Scan for the cell matching the given text and deliver its (x, y) coordinate at center. 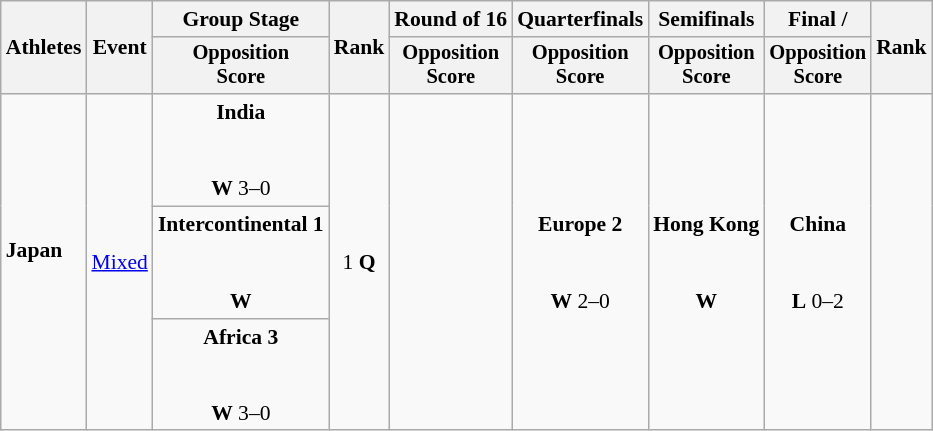
1 Q (360, 262)
Event (119, 48)
ChinaL 0–2 (818, 262)
Africa 3W 3–0 (241, 375)
Mixed (119, 262)
Group Stage (241, 19)
Quarterfinals (580, 19)
Semifinals (706, 19)
Europe 2W 2–0 (580, 262)
Athletes (44, 48)
Japan (44, 262)
Round of 16 (450, 19)
Hong KongW (706, 262)
Intercontinental 1W (241, 263)
IndiaW 3–0 (241, 150)
Final / (818, 19)
